Return (x, y) of the center of cell containing provided text 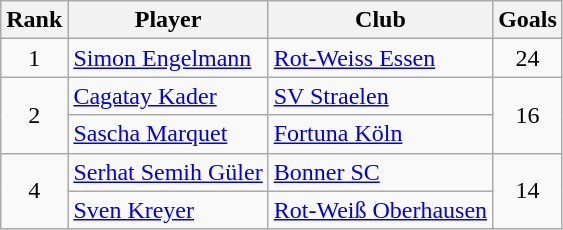
4 (34, 191)
Simon Engelmann (168, 58)
Bonner SC (380, 172)
SV Straelen (380, 96)
Player (168, 20)
Rot-Weiß Oberhausen (380, 210)
Sascha Marquet (168, 134)
1 (34, 58)
Serhat Semih Güler (168, 172)
16 (528, 115)
Goals (528, 20)
14 (528, 191)
Cagatay Kader (168, 96)
Club (380, 20)
Rot-Weiss Essen (380, 58)
2 (34, 115)
Sven Kreyer (168, 210)
24 (528, 58)
Fortuna Köln (380, 134)
Rank (34, 20)
